Return the (x, y) coordinate for the center point of the cell that contains the specified text.  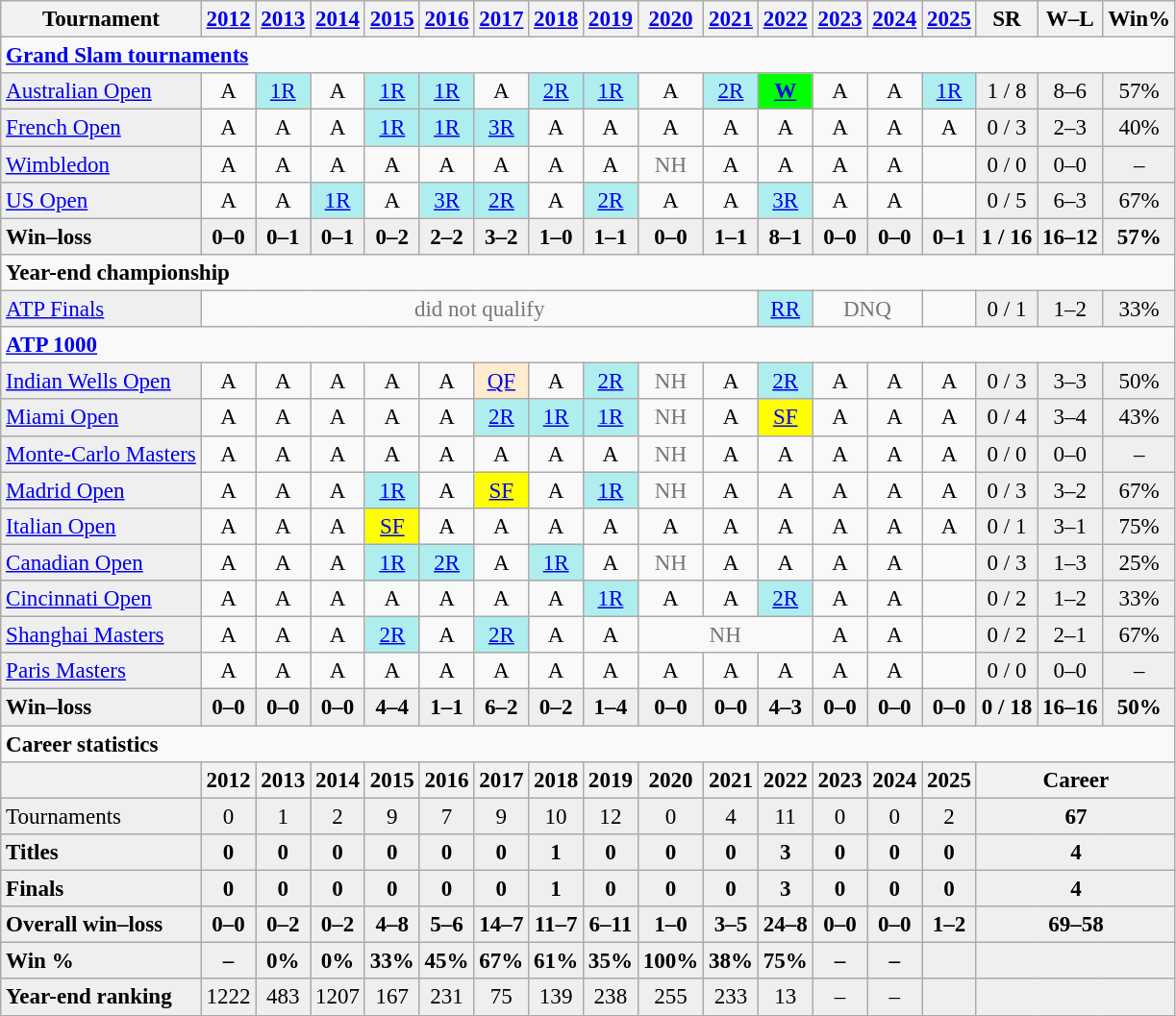
French Open (101, 128)
3–3 (1070, 382)
483 (283, 998)
10 (556, 816)
Canadian Open (101, 562)
DNQ (867, 310)
did not qualify (479, 310)
11–7 (556, 925)
25% (1139, 562)
Titles (101, 853)
W–L (1070, 19)
Miami Open (101, 418)
139 (556, 998)
2–1 (1070, 635)
11 (785, 816)
ATP 1000 (588, 345)
Year-end ranking (101, 998)
SR (1006, 19)
45% (446, 961)
Cincinnati Open (101, 599)
0 / 18 (1006, 707)
Shanghai Masters (101, 635)
RR (785, 310)
0 / 5 (1006, 201)
US Open (101, 201)
Italian Open (101, 527)
Australian Open (101, 91)
167 (392, 998)
Wimbledon (101, 164)
Win% (1139, 19)
2–3 (1070, 128)
3–5 (731, 925)
W (785, 91)
1 / 16 (1006, 236)
61% (556, 961)
24–8 (785, 925)
16–12 (1070, 236)
Grand Slam tournaments (588, 56)
40% (1139, 128)
Win % (101, 961)
12 (612, 816)
100% (670, 961)
238 (612, 998)
35% (612, 961)
231 (446, 998)
3–4 (1070, 418)
255 (670, 998)
1–3 (1070, 562)
0 / 4 (1006, 418)
13 (785, 998)
4–8 (392, 925)
4–3 (785, 707)
6–11 (612, 925)
5–6 (446, 925)
Indian Wells Open (101, 382)
1222 (229, 998)
43% (1139, 418)
Tournaments (101, 816)
6–2 (502, 707)
Overall win–loss (101, 925)
38% (731, 961)
75 (502, 998)
Monte-Carlo Masters (101, 454)
233 (731, 998)
Career statistics (588, 744)
Paris Masters (101, 671)
1–4 (612, 707)
Tournament (101, 19)
8–1 (785, 236)
1207 (338, 998)
1 / 8 (1006, 91)
3–1 (1070, 527)
Madrid Open (101, 490)
4–4 (392, 707)
QF (502, 382)
67 (1075, 816)
Finals (101, 889)
ATP Finals (101, 310)
Year-end championship (588, 273)
8–6 (1070, 91)
16–16 (1070, 707)
2–2 (446, 236)
14–7 (502, 925)
Career (1075, 781)
69–58 (1075, 925)
6–3 (1070, 201)
7 (446, 816)
